Find where the given text appears and provide that cell's center as [X, Y] coordinate. 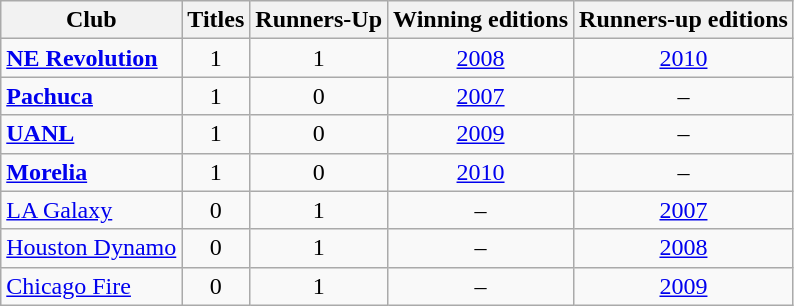
LA Galaxy [92, 210]
Titles [216, 20]
Morelia [92, 172]
Houston Dynamo [92, 248]
UANL [92, 134]
Chicago Fire [92, 286]
Club [92, 20]
NE Revolution [92, 58]
Runners-Up [319, 20]
Winning editions [481, 20]
Runners-up editions [684, 20]
Pachuca [92, 96]
